Output the (X, Y) coordinate of the center of the cell containing the given text.  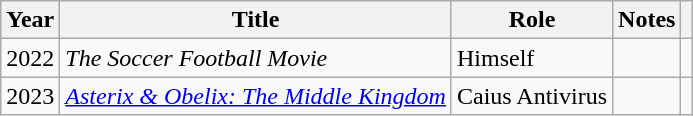
Role (532, 20)
2022 (30, 58)
Caius Antivirus (532, 96)
The Soccer Football Movie (256, 58)
Himself (532, 58)
2023 (30, 96)
Year (30, 20)
Title (256, 20)
Asterix & Obelix: The Middle Kingdom (256, 96)
Notes (647, 20)
